Extract the [X, Y] coordinate from the center of the cell holding the provided text.  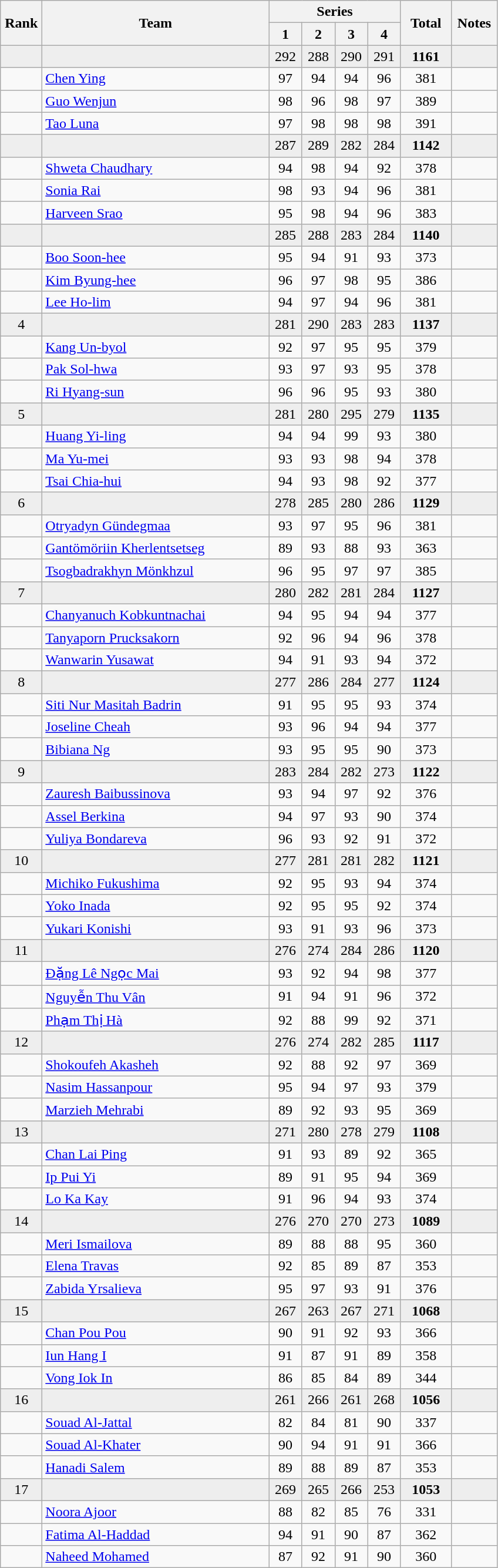
9 [21, 772]
1089 [426, 1222]
Rank [21, 23]
12 [21, 1042]
1129 [426, 503]
Chan Pou Pou [156, 1333]
Boo Soon-hee [156, 257]
253 [384, 1489]
1122 [426, 772]
Team [156, 23]
287 [285, 146]
Ip Pui Yi [156, 1176]
1056 [426, 1400]
81 [351, 1422]
5 [21, 414]
Gantömöriin Kherlentsetseg [156, 548]
371 [426, 1020]
Ri Hyang-sun [156, 392]
Joseline Cheah [156, 727]
1 [285, 34]
Tanyaporn Prucksakorn [156, 637]
Notes [475, 23]
268 [384, 1400]
Shweta Chaudhary [156, 168]
Pak Sol-hwa [156, 369]
11 [21, 950]
Kim Byung-hee [156, 280]
Lo Ka Kay [156, 1199]
6 [21, 503]
Souad Al-Khater [156, 1445]
16 [21, 1400]
Zabida Yrsalieva [156, 1288]
1135 [426, 414]
Chan Lai Ping [156, 1154]
Naheed Mohamed [156, 1557]
15 [21, 1311]
1120 [426, 950]
Otryadyn Gündegmaa [156, 526]
Sonia Rai [156, 190]
1117 [426, 1042]
Michiko Fukushima [156, 883]
337 [426, 1422]
Tao Luna [156, 123]
362 [426, 1535]
385 [426, 570]
365 [426, 1154]
Tsogbadrakhyn Mönkhzul [156, 570]
1108 [426, 1132]
263 [318, 1311]
363 [426, 548]
Lee Ho-lim [156, 302]
2 [318, 34]
1137 [426, 325]
Yoko Inada [156, 906]
1124 [426, 682]
Chen Ying [156, 79]
1053 [426, 1489]
Phạm Thị Hà [156, 1020]
Marzieh Mehrabi [156, 1109]
3 [351, 34]
265 [318, 1489]
Bibiana Ng [156, 749]
Yukari Konishi [156, 928]
Zauresh Baibussinova [156, 794]
Ma Yu-mei [156, 459]
Siti Nur Masitah Badrin [156, 705]
Meri Ismailova [156, 1244]
391 [426, 123]
Nasim Hassanpour [156, 1087]
Nguyễn Thu Vân [156, 997]
1140 [426, 235]
Yuliya Bondareva [156, 839]
1121 [426, 861]
Kang Un-byol [156, 347]
Total [426, 23]
269 [285, 1489]
358 [426, 1355]
13 [21, 1132]
17 [21, 1489]
Souad Al-Jattal [156, 1422]
14 [21, 1222]
Vong Iok In [156, 1378]
383 [426, 213]
8 [21, 682]
Guo Wenjun [156, 101]
Assel Berkina [156, 816]
1161 [426, 56]
Chanyanuch Kobkuntnachai [156, 615]
Iun Hang I [156, 1355]
Harveen Srao [156, 213]
291 [384, 56]
76 [384, 1512]
7 [21, 593]
Series [335, 12]
10 [21, 861]
Hanadi Salem [156, 1467]
86 [285, 1378]
Đặng Lê Ngọc Mai [156, 973]
344 [426, 1378]
331 [426, 1512]
Wanwarin Yusawat [156, 660]
295 [351, 414]
Tsai Chia-hui [156, 481]
Huang Yi-ling [156, 436]
Shokoufeh Akasheh [156, 1065]
389 [426, 101]
289 [318, 146]
292 [285, 56]
Elena Travas [156, 1266]
1142 [426, 146]
Noora Ajoor [156, 1512]
1068 [426, 1311]
Fatima Al-Haddad [156, 1535]
1127 [426, 593]
386 [426, 280]
